Search for the cell housing the specified text and yield its (X, Y) center coordinate. 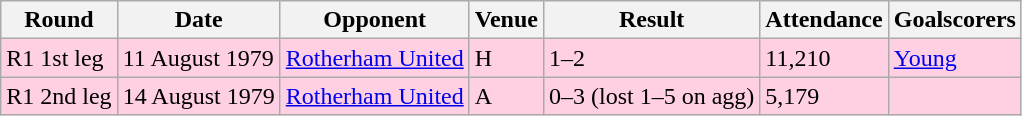
Young (954, 58)
H (506, 58)
14 August 1979 (198, 96)
Result (651, 20)
1–2 (651, 58)
Goalscorers (954, 20)
11 August 1979 (198, 58)
Round (59, 20)
0–3 (lost 1–5 on agg) (651, 96)
Attendance (824, 20)
R1 1st leg (59, 58)
R1 2nd leg (59, 96)
Date (198, 20)
A (506, 96)
11,210 (824, 58)
Opponent (374, 20)
Venue (506, 20)
5,179 (824, 96)
